Capture the cell that displays the provided text and extract its [X, Y] central coordinate. 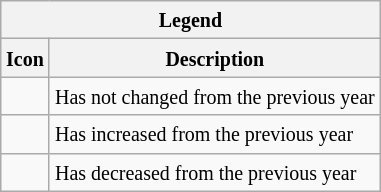
Description [214, 58]
Icon [26, 58]
Has decreased from the previous year [214, 172]
Has not changed from the previous year [214, 96]
Legend [191, 20]
Has increased from the previous year [214, 134]
